Search for the cell housing the specified text and yield its [X, Y] center coordinate. 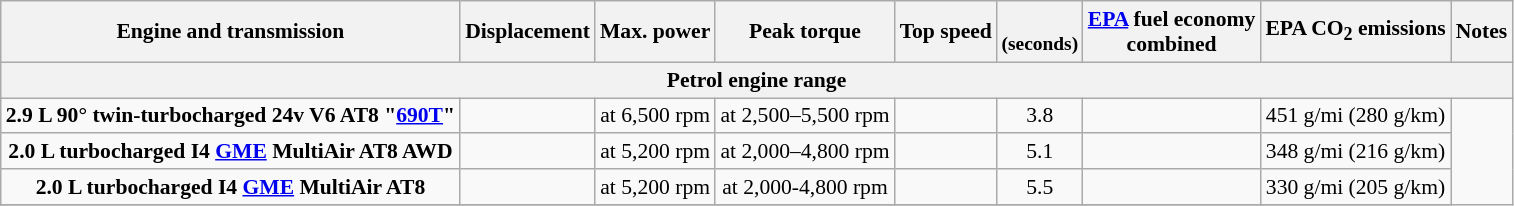
3.8 [1040, 116]
2.9 L 90° twin-turbocharged 24v V6 AT8 "690T" [230, 116]
Engine and transmission [230, 32]
(seconds) [1040, 32]
Petrol engine range [757, 80]
2.0 L turbocharged I4 GME MultiAir AT8 AWD [230, 152]
EPA fuel economycombined [1172, 32]
Notes [1482, 32]
at 6,500 rpm [655, 116]
at 2,500–5,500 rpm [804, 116]
Peak torque [804, 32]
348 g/mi (216 g/km) [1355, 152]
at 2,000-4,800 rpm [804, 187]
at 2,000–4,800 rpm [804, 152]
5.1 [1040, 152]
EPA CO2 emissions [1355, 32]
Max. power [655, 32]
451 g/mi (280 g/km) [1355, 116]
5.5 [1040, 187]
Top speed [946, 32]
330 g/mi (205 g/km) [1355, 187]
Displacement [528, 32]
2.0 L turbocharged I4 GME MultiAir AT8 [230, 187]
